Identify which cell holds the provided text, then report its [X, Y] central coordinate. 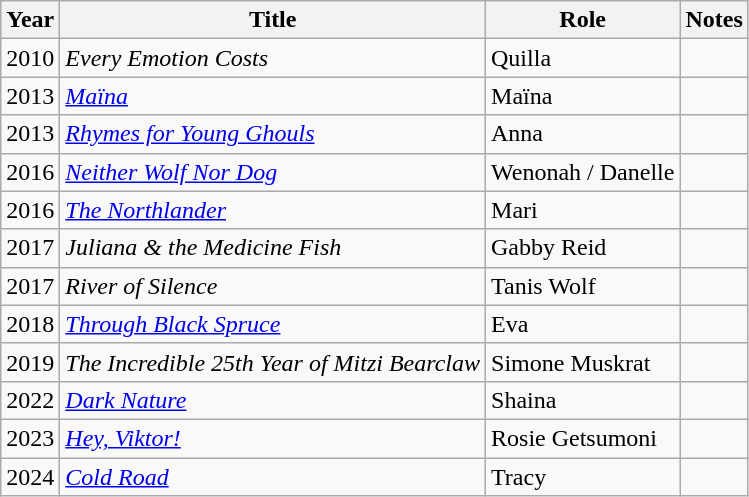
Gabby Reid [583, 248]
Tanis Wolf [583, 286]
Neither Wolf Nor Dog [273, 172]
Wenonah / Danelle [583, 172]
The Northlander [273, 210]
2018 [30, 324]
Quilla [583, 58]
The Incredible 25th Year of Mitzi Bearclaw [273, 362]
Cold Road [273, 477]
Title [273, 20]
Juliana & the Medicine Fish [273, 248]
Rhymes for Young Ghouls [273, 134]
Eva [583, 324]
Hey, Viktor! [273, 438]
2010 [30, 58]
Through Black Spruce [273, 324]
River of Silence [273, 286]
2023 [30, 438]
Every Emotion Costs [273, 58]
Simone Muskrat [583, 362]
Rosie Getsumoni [583, 438]
Role [583, 20]
2019 [30, 362]
Mari [583, 210]
Shaina [583, 400]
2024 [30, 477]
Dark Nature [273, 400]
2022 [30, 400]
Year [30, 20]
Tracy [583, 477]
Notes [714, 20]
Anna [583, 134]
